Identify which cell holds the provided text, then report its (X, Y) central coordinate. 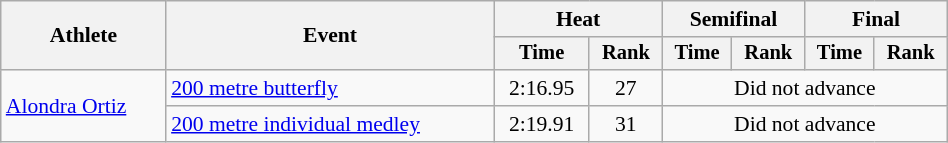
200 metre individual medley (330, 124)
200 metre butterfly (330, 88)
27 (626, 88)
Athlete (84, 36)
Semifinal (733, 19)
Final (876, 19)
Heat (578, 19)
Event (330, 36)
31 (626, 124)
2:16.95 (542, 88)
Alondra Ortiz (84, 106)
2:19.91 (542, 124)
